Extract the [X, Y] coordinate from the center of the cell holding the provided text.  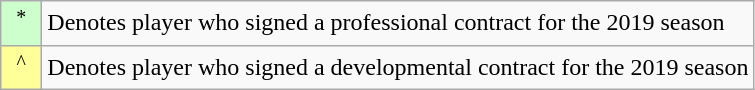
Denotes player who signed a developmental contract for the 2019 season [398, 68]
* [22, 24]
Denotes player who signed a professional contract for the 2019 season [398, 24]
^ [22, 68]
